Search for the cell housing the specified text and yield its (X, Y) center coordinate. 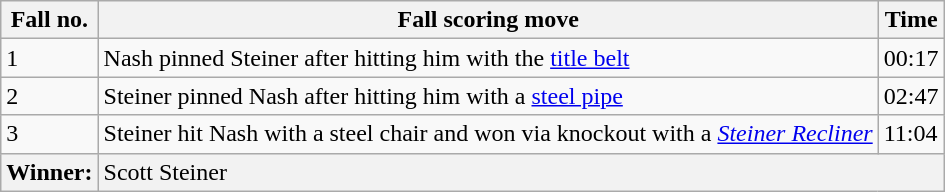
Nash pinned Steiner after hitting him with the title belt (488, 58)
2 (50, 96)
11:04 (911, 134)
Scott Steiner (521, 172)
Winner: (50, 172)
1 (50, 58)
Fall no. (50, 20)
00:17 (911, 58)
3 (50, 134)
Fall scoring move (488, 20)
Steiner pinned Nash after hitting him with a steel pipe (488, 96)
Time (911, 20)
02:47 (911, 96)
Steiner hit Nash with a steel chair and won via knockout with a Steiner Recliner (488, 134)
